Find where the given text appears and provide that cell's center as (x, y) coordinate. 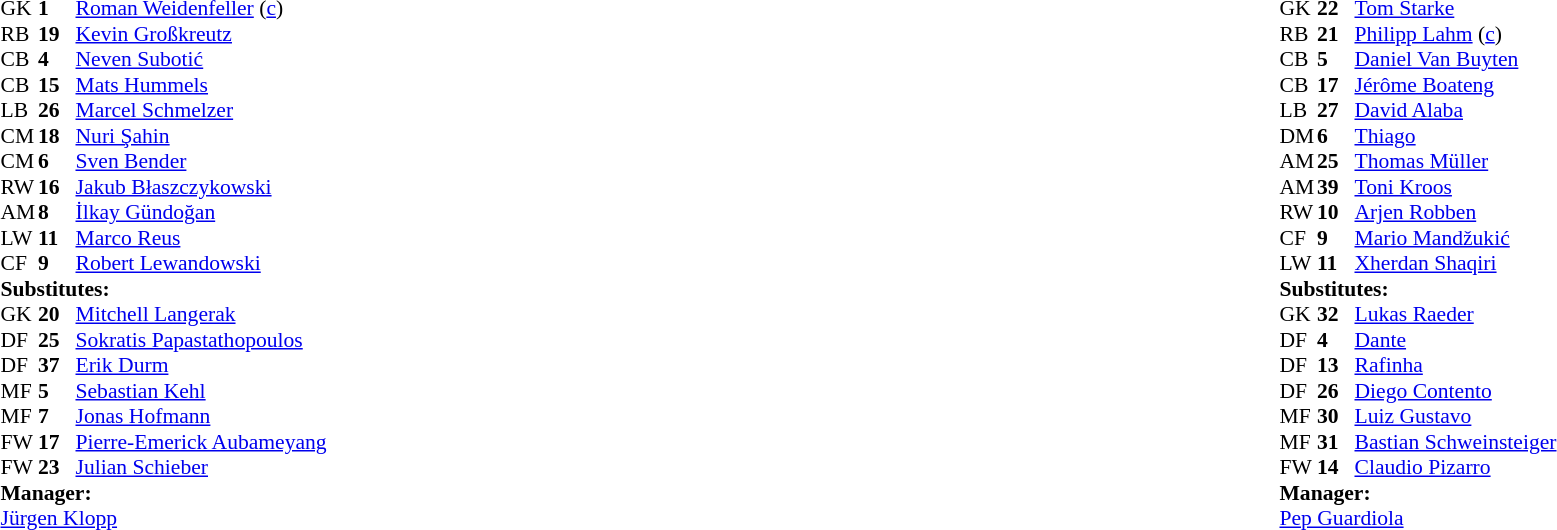
30 (1336, 417)
14 (1336, 467)
16 (57, 187)
Luiz Gustavo (1455, 417)
37 (57, 365)
20 (57, 315)
13 (1336, 365)
18 (57, 136)
Xherdan Shaqiri (1455, 263)
27 (1336, 111)
Jonas Hofmann (202, 417)
Dante (1455, 340)
39 (1336, 187)
Arjen Robben (1455, 213)
21 (1336, 34)
Mitchell Langerak (202, 315)
Robert Lewandowski (202, 263)
31 (1336, 442)
23 (57, 467)
Sven Bender (202, 161)
Jakub Błaszczykowski (202, 187)
Toni Kroos (1455, 187)
Rafinha (1455, 365)
Thiago (1455, 136)
8 (57, 213)
Mats Hummels (202, 85)
32 (1336, 315)
Nuri Şahin (202, 136)
İlkay Gündoğan (202, 213)
Diego Contento (1455, 391)
Neven Subotić (202, 59)
Daniel Van Buyten (1455, 59)
DM (1298, 136)
Marcel Schmelzer (202, 111)
19 (57, 34)
Philipp Lahm (c) (1455, 34)
Sokratis Papastathopoulos (202, 340)
Pierre-Emerick Aubameyang (202, 442)
7 (57, 417)
David Alaba (1455, 111)
Kevin Großkreutz (202, 34)
Claudio Pizarro (1455, 467)
10 (1336, 213)
15 (57, 85)
Bastian Schweinsteiger (1455, 442)
Julian Schieber (202, 467)
Thomas Müller (1455, 161)
Erik Durm (202, 365)
Marco Reus (202, 238)
Lukas Raeder (1455, 315)
Mario Mandžukić (1455, 238)
Jérôme Boateng (1455, 85)
Sebastian Kehl (202, 391)
